Determine the (X, Y) coordinate at the center of the cell enclosing the given text.  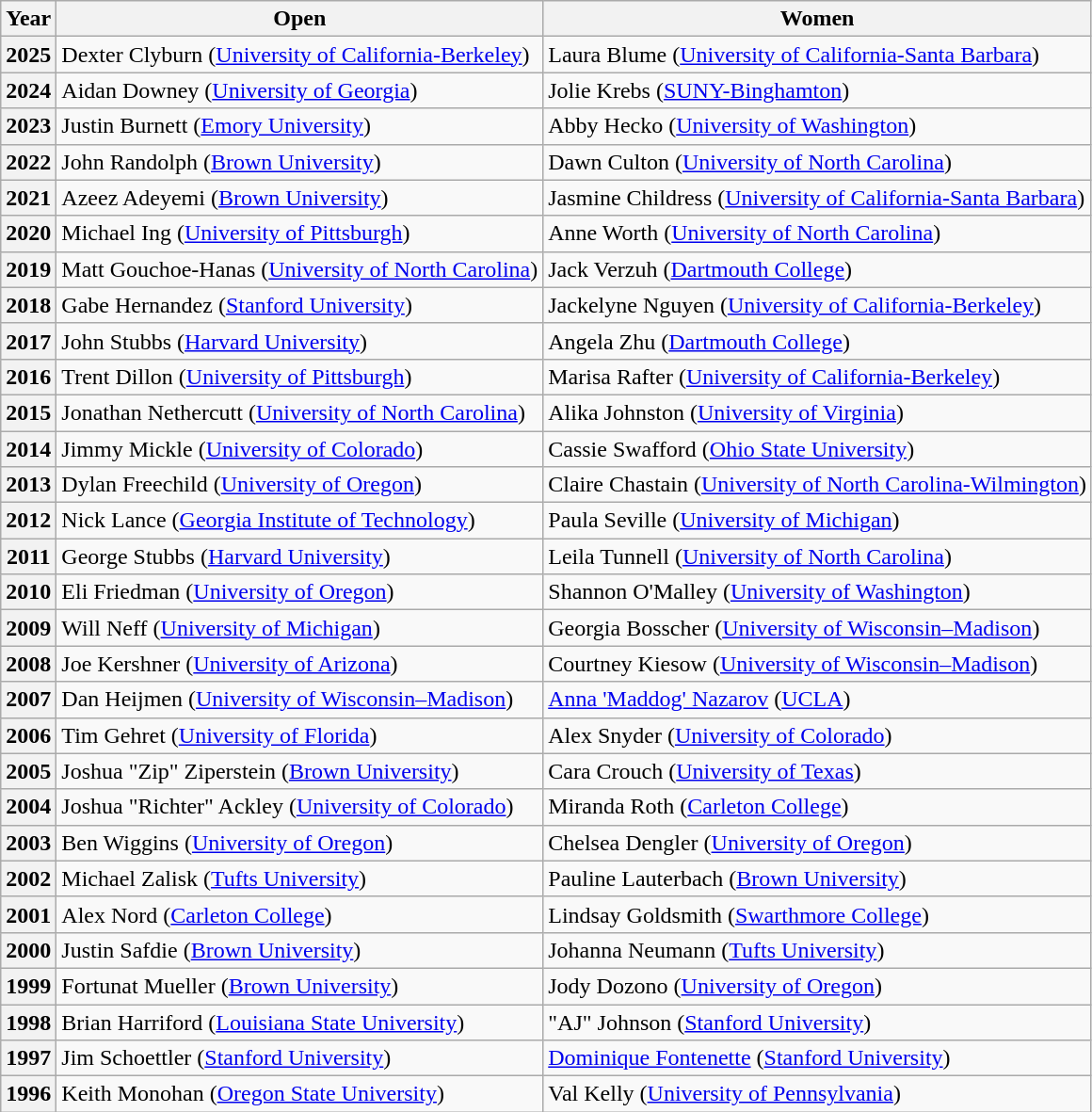
2020 (28, 234)
Shannon O'Malley (University of Washington) (817, 592)
2015 (28, 412)
Jim Schoettler (Stanford University) (299, 1058)
2023 (28, 126)
Justin Burnett (Emory University) (299, 126)
Cassie Swafford (Ohio State University) (817, 449)
Georgia Bosscher (University of Wisconsin–Madison) (817, 628)
2024 (28, 90)
Angela Zhu (Dartmouth College) (817, 341)
Michael Zalisk (Tufts University) (299, 878)
2012 (28, 521)
Jolie Krebs (SUNY-Binghamton) (817, 90)
2011 (28, 556)
Joe Kershner (University of Arizona) (299, 664)
John Stubbs (Harvard University) (299, 341)
Dan Heijmen (University of Wisconsin–Madison) (299, 700)
Will Neff (University of Michigan) (299, 628)
2002 (28, 878)
2008 (28, 664)
Anna 'Maddog' Nazarov (UCLA) (817, 700)
2005 (28, 771)
1998 (28, 1022)
"AJ" Johnson (Stanford University) (817, 1022)
2001 (28, 914)
Justin Safdie (Brown University) (299, 950)
Lindsay Goldsmith (Swarthmore College) (817, 914)
Women (817, 19)
Brian Harriford (Louisiana State University) (299, 1022)
Eli Friedman (University of Oregon) (299, 592)
Joshua "Zip" Ziperstein (Brown University) (299, 771)
Dexter Clyburn (University of California-Berkeley) (299, 55)
Abby Hecko (University of Washington) (817, 126)
Jody Dozono (University of Oregon) (817, 986)
Jimmy Mickle (University of Colorado) (299, 449)
Jonathan Nethercutt (University of North Carolina) (299, 412)
Paula Seville (University of Michigan) (817, 521)
Courtney Kiesow (University of Wisconsin–Madison) (817, 664)
2017 (28, 341)
Alika Johnston (University of Virginia) (817, 412)
Val Kelly (University of Pennsylvania) (817, 1094)
Keith Monohan (Oregon State University) (299, 1094)
1996 (28, 1094)
Chelsea Dengler (University of Oregon) (817, 843)
Year (28, 19)
2000 (28, 950)
Leila Tunnell (University of North Carolina) (817, 556)
2006 (28, 735)
George Stubbs (Harvard University) (299, 556)
Tim Gehret (University of Florida) (299, 735)
Dawn Culton (University of North Carolina) (817, 162)
Dylan Freechild (University of Oregon) (299, 485)
Joshua "Richter" Ackley (University of Colorado) (299, 807)
Marisa Rafter (University of California-Berkeley) (817, 377)
Gabe Hernandez (Stanford University) (299, 305)
Nick Lance (Georgia Institute of Technology) (299, 521)
Anne Worth (University of North Carolina) (817, 234)
Laura Blume (University of California-Santa Barbara) (817, 55)
1999 (28, 986)
Fortunat Mueller (Brown University) (299, 986)
2018 (28, 305)
1997 (28, 1058)
Matt Gouchoe-Hanas (University of North Carolina) (299, 269)
Alex Snyder (University of Colorado) (817, 735)
2007 (28, 700)
Pauline Lauterbach (Brown University) (817, 878)
Aidan Downey (University of Georgia) (299, 90)
Michael Ing (University of Pittsburgh) (299, 234)
2021 (28, 198)
2010 (28, 592)
Jack Verzuh (Dartmouth College) (817, 269)
Trent Dillon (University of Pittsburgh) (299, 377)
Miranda Roth (Carleton College) (817, 807)
2013 (28, 485)
Open (299, 19)
2014 (28, 449)
2022 (28, 162)
2025 (28, 55)
Claire Chastain (University of North Carolina-Wilmington) (817, 485)
Johanna Neumann (Tufts University) (817, 950)
2003 (28, 843)
2019 (28, 269)
Jasmine Childress (University of California-Santa Barbara) (817, 198)
Ben Wiggins (University of Oregon) (299, 843)
John Randolph (Brown University) (299, 162)
Alex Nord (Carleton College) (299, 914)
Cara Crouch (University of Texas) (817, 771)
Jackelyne Nguyen (University of California-Berkeley) (817, 305)
2004 (28, 807)
2016 (28, 377)
2009 (28, 628)
Dominique Fontenette (Stanford University) (817, 1058)
Azeez Adeyemi (Brown University) (299, 198)
